Pinpoint the cell where the given text exists, returning its (X, Y) midpoint coordinate. 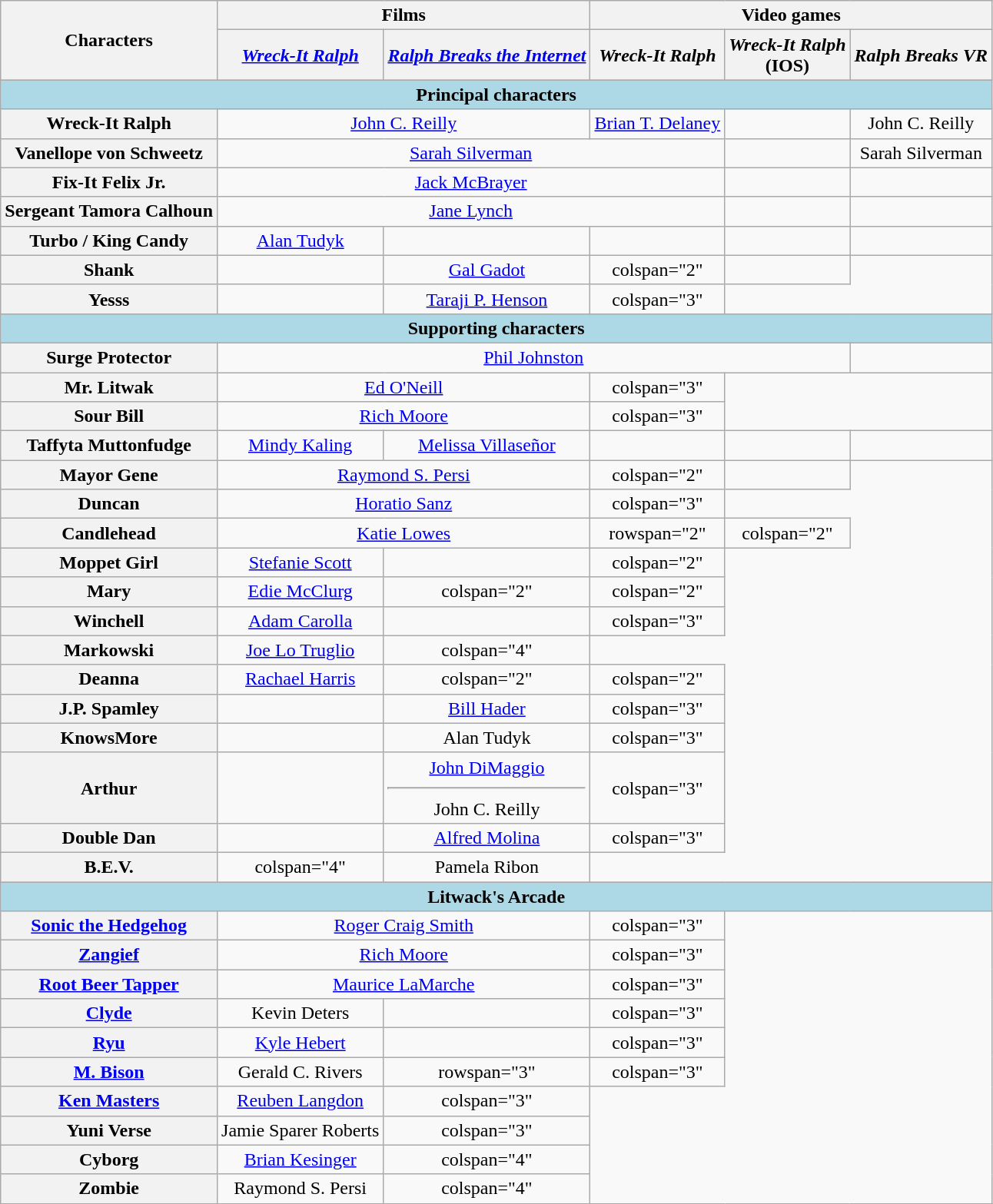
Kevin Deters (301, 1013)
Bill Hader (487, 708)
Rachael Harris (301, 679)
Sonic the Hedgehog (109, 926)
Roger Craig Smith (404, 926)
Mary (109, 592)
Ryu (109, 1043)
Vanellope von Schweetz (109, 153)
Alfred Molina (487, 837)
Jack McBrayer (471, 182)
Jamie Sparer Roberts (301, 1130)
Principal characters (496, 95)
Ken Masters (109, 1101)
Moppet Girl (109, 562)
J.P. Spamley (109, 708)
Mindy Kaling (301, 446)
Characters (109, 40)
Zangief (109, 955)
Jane Lynch (471, 211)
Double Dan (109, 837)
M. Bison (109, 1072)
rowspan="2" (658, 533)
Litwack's Arcade (496, 897)
Turbo / King Candy (109, 240)
Maurice LaMarche (404, 984)
Reuben Langdon (301, 1101)
Surge Protector (109, 357)
Fix-It Felix Jr. (109, 182)
Ed O'Neill (404, 386)
Phil Johnston (534, 357)
Taraji P. Henson (487, 299)
John DiMaggioJohn C. Reilly (487, 788)
Markowski (109, 650)
Shank (109, 270)
Candlehead (109, 533)
Sour Bill (109, 416)
Root Beer Tapper (109, 984)
Mayor Gene (109, 475)
Edie McClurg (301, 592)
Gerald C. Rivers (301, 1072)
Adam Carolla (301, 621)
KnowsMore (109, 738)
Winchell (109, 621)
Arthur (109, 788)
Sergeant Tamora Calhoun (109, 211)
Brian T. Delaney (658, 124)
Stefanie Scott (301, 562)
Gal Gadot (487, 270)
Melissa Villaseñor (487, 446)
Taffyta Muttonfudge (109, 446)
Ralph Breaks the Internet (487, 55)
Zombie (109, 1189)
Films (404, 15)
rowspan="3" (487, 1072)
Cyborg (109, 1159)
B.E.V. (109, 867)
Video games (792, 15)
Clyde (109, 1013)
Yesss (109, 299)
Pamela Ribon (487, 867)
Mr. Litwak (109, 386)
Horatio Sanz (404, 504)
Wreck-It Ralph(IOS) (787, 55)
Brian Kesinger (301, 1159)
Ralph Breaks VR (921, 55)
Yuni Verse (109, 1130)
Supporting characters (496, 328)
Joe Lo Truglio (301, 650)
Kyle Hebert (301, 1043)
Katie Lowes (404, 533)
Duncan (109, 504)
Deanna (109, 679)
